Identify which cell holds the provided text, then report its (x, y) central coordinate. 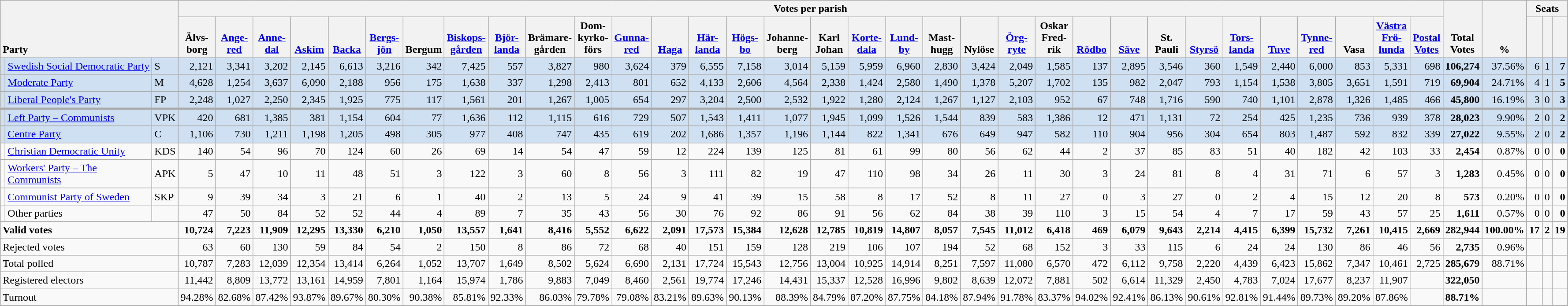
1,786 (507, 280)
2,500 (745, 100)
90.38% (424, 297)
6,555 (708, 66)
3,216 (384, 66)
21 (346, 196)
Party (89, 29)
285,679 (1463, 264)
12,295 (309, 230)
1,052 (424, 264)
3,827 (550, 66)
582 (1054, 134)
Lund- by (905, 37)
Dom- kyrko- förs (593, 37)
339 (1426, 134)
Christian Democratic Unity (78, 151)
13,557 (466, 230)
25 (1426, 213)
322,050 (1463, 280)
Backa (346, 37)
6,423 (1279, 264)
S (165, 66)
103 (1391, 151)
Centre Party (78, 134)
6,622 (632, 230)
85 (1166, 151)
VPK (165, 118)
1,561 (466, 100)
2,454 (1463, 151)
2,091 (670, 230)
1,411 (745, 118)
337 (507, 83)
9,758 (1166, 264)
3,805 (1316, 83)
194 (942, 247)
41 (708, 196)
13,414 (346, 264)
6,613 (346, 66)
2,735 (1463, 247)
15,732 (1316, 230)
5,959 (867, 66)
152 (1054, 247)
9.55% (1504, 134)
14,959 (346, 280)
37.56% (1504, 66)
775 (384, 100)
58 (829, 196)
466 (1426, 100)
Västra Frö- lunda (1391, 37)
122 (466, 173)
82.68% (235, 297)
70 (309, 151)
9,802 (942, 280)
7,545 (980, 230)
16,996 (905, 280)
Haga (670, 37)
Swedish Social Democratic Party (78, 66)
84.79% (829, 297)
M (165, 83)
3,651 (1354, 83)
19,774 (708, 280)
616 (593, 118)
13 (550, 196)
92 (745, 213)
1,716 (1166, 100)
590 (1204, 100)
8,251 (942, 264)
5,207 (1017, 83)
88.39% (787, 297)
89 (466, 213)
7,261 (1354, 230)
729 (632, 118)
573 (1463, 196)
469 (1091, 230)
Tuve (1279, 37)
87.86% (1391, 297)
1,077 (787, 118)
8,502 (550, 264)
1,585 (1054, 66)
Karl Johan (829, 37)
1,101 (1279, 100)
128 (787, 247)
3,624 (632, 66)
502 (1091, 280)
2,338 (829, 83)
1,196 (787, 134)
201 (507, 100)
16.19% (1504, 100)
1,490 (942, 83)
7,049 (593, 280)
90.61% (1204, 297)
832 (1391, 134)
Biskops- gården (466, 37)
11,080 (1017, 264)
224 (708, 151)
5,159 (829, 66)
C (165, 134)
Högs- bo (745, 37)
2,580 (905, 83)
Seats (1547, 9)
7,425 (466, 66)
2,214 (1204, 230)
69,904 (1463, 83)
Johanne- berg (787, 37)
12,072 (1017, 280)
76 (708, 213)
Registered electors (89, 280)
7,024 (1279, 280)
1,127 (980, 100)
2,669 (1426, 230)
1,326 (1354, 100)
4,783 (1241, 280)
6,079 (1129, 230)
7,223 (235, 230)
15,543 (745, 264)
112 (507, 118)
8,237 (1354, 280)
87.94% (980, 297)
7,881 (1054, 280)
Total Votes (1463, 29)
106 (867, 247)
1,487 (1316, 134)
12,785 (829, 230)
13,330 (346, 230)
9.90% (1504, 118)
305 (424, 134)
94.02% (1091, 297)
139 (745, 151)
1,385 (272, 118)
6,090 (309, 83)
137 (1091, 66)
7,283 (235, 264)
Korte- dala (867, 37)
1,686 (708, 134)
Left Party – Communists (78, 118)
Other parties (78, 213)
12,756 (787, 264)
KDS (165, 151)
7,597 (980, 264)
87.20% (867, 297)
71 (1316, 173)
2,830 (942, 66)
3,204 (708, 100)
92.33% (507, 297)
Ange- red (235, 37)
1,106 (197, 134)
740 (1241, 100)
297 (670, 100)
FP (165, 100)
14 (507, 151)
2,131 (670, 264)
87.75% (905, 297)
1,611 (1463, 213)
Postal Votes (1426, 37)
2,532 (787, 100)
6,690 (632, 264)
93.87% (309, 297)
83 (1204, 151)
3,014 (787, 66)
15,384 (745, 230)
592 (1354, 134)
Anne- dal (272, 37)
1,280 (867, 100)
10,461 (1391, 264)
1,205 (346, 134)
12,628 (787, 230)
Örg- ryte (1017, 37)
106,274 (1463, 66)
14,914 (905, 264)
1,164 (424, 280)
6,210 (384, 230)
652 (670, 83)
13,161 (309, 280)
1,005 (593, 100)
82 (745, 173)
11,909 (272, 230)
Björ- landa (507, 37)
10 (272, 173)
0.96% (1504, 247)
15,862 (1316, 264)
10,819 (867, 230)
Rödbo (1091, 37)
1,298 (550, 83)
135 (1091, 83)
3,637 (272, 83)
11,012 (1017, 230)
8,460 (632, 280)
13,772 (272, 280)
Oskar Fred- rik (1054, 37)
2,413 (593, 83)
1,485 (1391, 100)
2,440 (1279, 66)
48 (346, 173)
282,944 (1463, 230)
46 (1391, 247)
498 (384, 134)
6,000 (1316, 66)
Brämare- gården (550, 37)
219 (829, 247)
15,337 (829, 280)
1,945 (829, 118)
6,960 (905, 66)
10,724 (197, 230)
507 (670, 118)
5,331 (1391, 66)
150 (466, 247)
4,439 (1241, 264)
17,677 (1316, 280)
80.30% (384, 297)
2,450 (1204, 280)
175 (424, 83)
681 (235, 118)
980 (593, 66)
8,416 (550, 230)
6,399 (1279, 230)
839 (980, 118)
5,624 (593, 264)
96 (272, 151)
8,809 (235, 280)
92.81% (1241, 297)
0.45% (1504, 173)
159 (745, 247)
SKP (165, 196)
5,552 (593, 230)
1,115 (550, 118)
86.03% (550, 297)
557 (507, 66)
0.20% (1504, 196)
86.13% (1166, 297)
822 (867, 134)
182 (1316, 151)
124 (346, 151)
698 (1426, 66)
Valid votes (89, 230)
4,564 (787, 83)
4,133 (708, 83)
1,538 (1279, 83)
2,250 (272, 100)
151 (708, 247)
69 (466, 151)
11,907 (1391, 280)
14,807 (905, 230)
Nylöse (980, 37)
St. Pauli (1166, 37)
583 (1017, 118)
408 (507, 134)
4,628 (197, 83)
111 (708, 173)
2,188 (346, 83)
79.08% (632, 297)
90.13% (745, 297)
747 (550, 134)
4,415 (1241, 230)
2,878 (1316, 100)
83.37% (1054, 297)
2,248 (197, 100)
748 (1129, 100)
Rejected votes (89, 247)
89.20% (1354, 297)
947 (1017, 134)
35 (550, 213)
1,549 (1241, 66)
42 (1354, 151)
1,641 (507, 230)
8,639 (980, 280)
619 (632, 134)
304 (1204, 134)
89.63% (708, 297)
342 (424, 66)
10,925 (867, 264)
Votes per parish (810, 9)
Communist Party of Sweden (78, 196)
37 (1129, 151)
1,544 (942, 118)
79.78% (593, 297)
7,347 (1354, 264)
6,418 (1054, 230)
853 (1354, 66)
982 (1129, 83)
15,974 (466, 280)
115 (1166, 247)
904 (1129, 134)
2,124 (905, 100)
1,235 (1316, 118)
24.71% (1504, 83)
Bergum (424, 37)
1,198 (309, 134)
793 (1204, 83)
1,638 (466, 83)
107 (905, 247)
17,573 (708, 230)
1,357 (745, 134)
91.78% (1017, 297)
420 (197, 118)
6,264 (384, 264)
% (1504, 29)
2,345 (309, 100)
67 (1091, 100)
1,283 (1463, 173)
472 (1091, 264)
6,112 (1129, 264)
0.57% (1504, 213)
20 (1391, 196)
17,724 (708, 264)
12,039 (272, 264)
1,341 (905, 134)
1,099 (867, 118)
604 (384, 118)
91 (829, 213)
1,649 (507, 264)
202 (670, 134)
17,246 (745, 280)
Bergs- jön (384, 37)
736 (1354, 118)
13,004 (829, 264)
2,103 (1017, 100)
31 (1279, 173)
435 (593, 134)
50 (235, 213)
1,702 (1054, 83)
939 (1391, 118)
9,643 (1166, 230)
379 (670, 66)
649 (980, 134)
27,022 (1463, 134)
1,378 (980, 83)
3,546 (1166, 66)
1,386 (1054, 118)
803 (1279, 134)
1,925 (346, 100)
12,528 (867, 280)
84.18% (942, 297)
2,049 (1017, 66)
381 (309, 118)
7,158 (745, 66)
6,570 (1054, 264)
1,636 (466, 118)
89.67% (346, 297)
10,787 (197, 264)
1,591 (1391, 83)
Gunna- red (632, 37)
63 (197, 247)
360 (1204, 66)
117 (424, 100)
61 (867, 151)
98 (905, 173)
Älvs- borg (197, 37)
1,050 (424, 230)
6,614 (1129, 280)
100.00% (1504, 230)
80 (942, 151)
89.73% (1316, 297)
7,801 (384, 280)
2,725 (1426, 264)
94.28% (197, 297)
1,543 (708, 118)
140 (197, 151)
471 (1129, 118)
676 (942, 134)
Askim (309, 37)
45,800 (1463, 100)
1,526 (905, 118)
1,424 (867, 83)
0.87% (1504, 151)
Moderate Party (78, 83)
APK (165, 173)
2,220 (1204, 264)
92.41% (1129, 297)
1,131 (1166, 118)
83.21% (670, 297)
Tynne- red (1316, 37)
87.42% (272, 297)
2,145 (309, 66)
14,431 (787, 280)
1,144 (829, 134)
Turnout (89, 297)
801 (632, 83)
10,415 (1391, 230)
1,027 (235, 100)
28,023 (1463, 118)
38 (980, 213)
99 (905, 151)
Tors- landa (1241, 37)
Workers' Party – The Communists (78, 173)
8,057 (942, 230)
1,211 (272, 134)
952 (1054, 100)
425 (1279, 118)
2,895 (1129, 66)
77 (424, 118)
730 (235, 134)
2,121 (197, 66)
85.81% (466, 297)
11,329 (1166, 280)
Total polled (89, 264)
Mast- hugg (942, 37)
1,254 (235, 83)
2,606 (745, 83)
11,442 (197, 280)
2,047 (1166, 83)
Liberal People's Party (78, 100)
Styrsö (1204, 37)
Vasa (1354, 37)
Här- landa (708, 37)
9,883 (550, 280)
3,341 (235, 66)
125 (787, 151)
3,424 (980, 66)
13,707 (466, 264)
254 (1241, 118)
91.44% (1279, 297)
2,561 (670, 280)
Säve (1129, 37)
12,354 (309, 264)
719 (1426, 83)
977 (466, 134)
3,202 (272, 66)
1,922 (829, 100)
378 (1426, 118)
